Return (X, Y) of the center of cell containing provided text 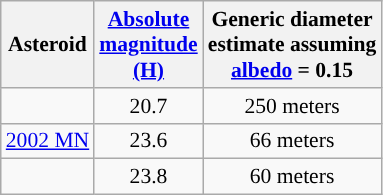
23.8 (148, 177)
Generic diameterestimate assumingalbedo = 0.15 (292, 44)
60 meters (292, 177)
250 meters (292, 106)
2002 MN (48, 141)
23.6 (148, 141)
Absolutemagnitude(H) (148, 44)
Asteroid (48, 44)
20.7 (148, 106)
66 meters (292, 141)
